For the text-containing cell, return its midpoint in [x, y] coordinate format. 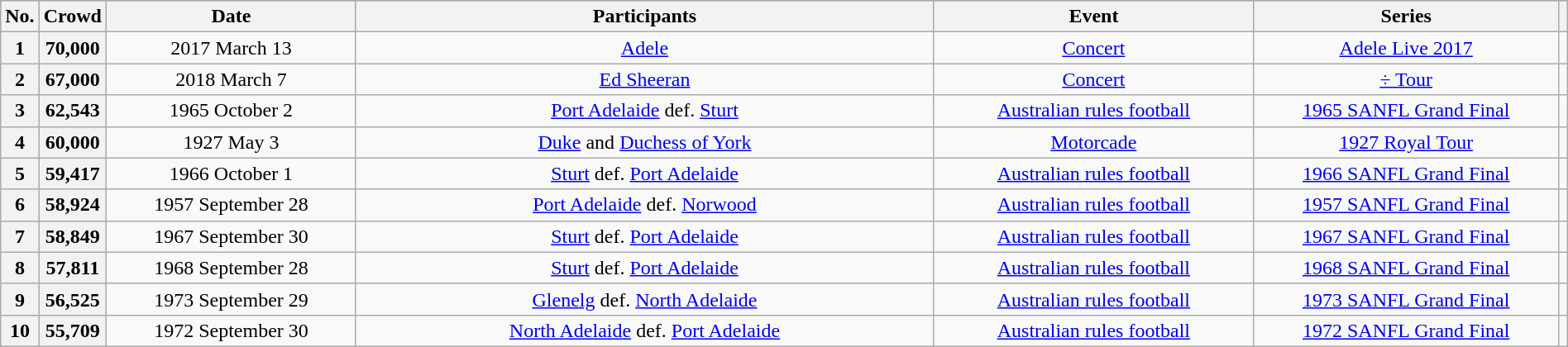
2017 March 13 [231, 48]
Crowd [73, 17]
Glenelg def. North Adelaide [644, 299]
÷ Tour [1406, 79]
56,525 [73, 299]
Date [231, 17]
No. [20, 17]
Ed Sheeran [644, 79]
59,417 [73, 173]
62,543 [73, 111]
Adele [644, 48]
Adele Live 2017 [1406, 48]
60,000 [73, 142]
8 [20, 268]
1927 May 3 [231, 142]
2018 March 7 [231, 79]
Port Adelaide def. Sturt [644, 111]
9 [20, 299]
Port Adelaide def. Norwood [644, 205]
1972 SANFL Grand Final [1406, 330]
1965 SANFL Grand Final [1406, 111]
5 [20, 173]
1966 SANFL Grand Final [1406, 173]
1968 September 28 [231, 268]
58,924 [73, 205]
3 [20, 111]
1966 October 1 [231, 173]
Duke and Duchess of York [644, 142]
Participants [644, 17]
Motorcade [1094, 142]
1927 Royal Tour [1406, 142]
1 [20, 48]
2 [20, 79]
4 [20, 142]
North Adelaide def. Port Adelaide [644, 330]
Event [1094, 17]
57,811 [73, 268]
67,000 [73, 79]
1957 September 28 [231, 205]
1957 SANFL Grand Final [1406, 205]
1967 SANFL Grand Final [1406, 236]
1967 September 30 [231, 236]
6 [20, 205]
70,000 [73, 48]
1968 SANFL Grand Final [1406, 268]
1972 September 30 [231, 330]
55,709 [73, 330]
7 [20, 236]
10 [20, 330]
1973 September 29 [231, 299]
1965 October 2 [231, 111]
58,849 [73, 236]
1973 SANFL Grand Final [1406, 299]
Series [1406, 17]
